Locate the cell with the specified text and output its [x, y] center coordinate. 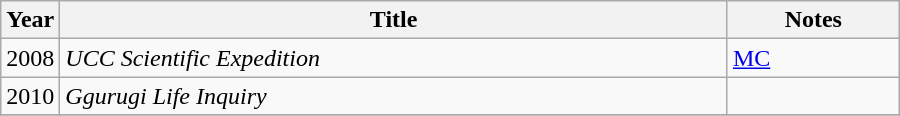
Title [394, 20]
2008 [30, 58]
UCC Scientific Expedition [394, 58]
2010 [30, 96]
Ggurugi Life Inquiry [394, 96]
Notes [813, 20]
MC [813, 58]
Year [30, 20]
